Capture the cell that displays the provided text and extract its (X, Y) central coordinate. 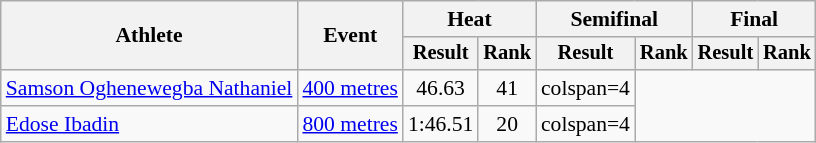
800 metres (350, 124)
Athlete (150, 36)
Edose Ibadin (150, 124)
Final (754, 19)
Samson Oghenewegba Nathaniel (150, 88)
Event (350, 36)
41 (507, 88)
1:46.51 (440, 124)
Heat (470, 19)
20 (507, 124)
46.63 (440, 88)
Semifinal (614, 19)
400 metres (350, 88)
